For the text-containing cell, return its midpoint in [X, Y] coordinate format. 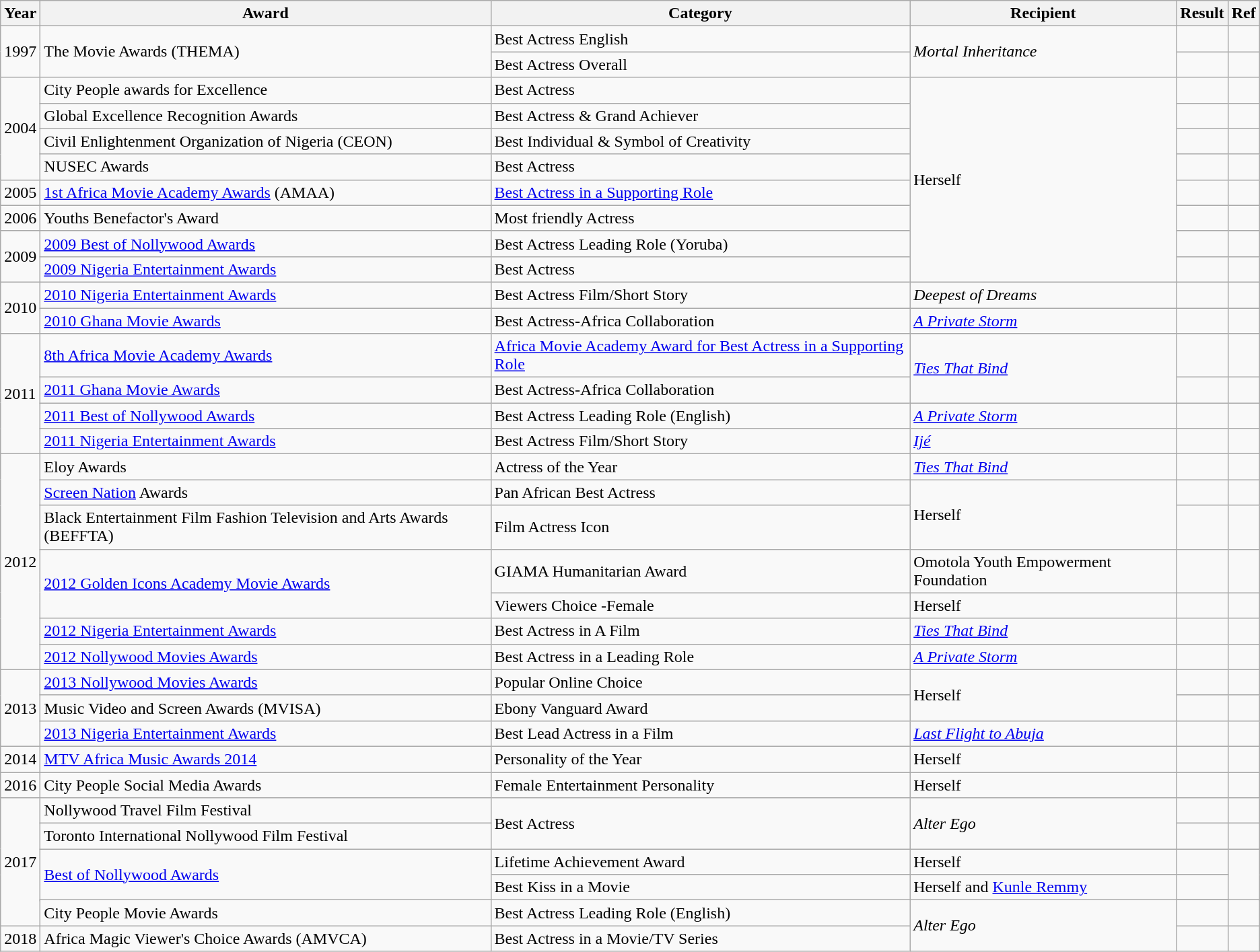
Actress of the Year [700, 467]
2012 Nigeria Entertainment Awards [265, 631]
Pan African Best Actress [700, 492]
NUSEC Awards [265, 167]
Viewers Choice -Female [700, 606]
The Movie Awards (THEMA) [265, 52]
City People Social Media Awards [265, 785]
Best of Nollywood Awards [265, 875]
2009 [20, 256]
2014 [20, 759]
GIAMA Humanitarian Award [700, 571]
Best Actress in A Film [700, 631]
2011 Ghana Movie Awards [265, 390]
Recipient [1043, 13]
Herself and Kunle Remmy [1043, 887]
Best Kiss in a Movie [700, 887]
2009 Best of Nollywood Awards [265, 244]
2018 [20, 939]
Best Individual & Symbol of Creativity [700, 141]
Best Actress Overall [700, 65]
Best Actress English [700, 39]
2011 Nigeria Entertainment Awards [265, 441]
Result [1202, 13]
2013 [20, 708]
Screen Nation Awards [265, 492]
Youths Benefactor's Award [265, 218]
Nollywood Travel Film Festival [265, 811]
2013 Nigeria Entertainment Awards [265, 733]
Civil Enlightenment Organization of Nigeria (CEON) [265, 141]
2005 [20, 192]
Ijé [1043, 441]
Omotola Youth Empowerment Foundation [1043, 571]
Film Actress Icon [700, 527]
1st Africa Movie Academy Awards (AMAA) [265, 192]
Mortal Inheritance [1043, 52]
2010 Ghana Movie Awards [265, 321]
2011 [20, 394]
Category [700, 13]
Last Flight to Abuja [1043, 733]
2016 [20, 785]
City People Movie Awards [265, 913]
Female Entertainment Personality [700, 785]
2012 Nollywood Movies Awards [265, 657]
Toronto International Nollywood Film Festival [265, 836]
8th Africa Movie Academy Awards [265, 355]
Year [20, 13]
Global Excellence Recognition Awards [265, 116]
Ebony Vanguard Award [700, 708]
Popular Online Choice [700, 682]
Black Entertainment Film Fashion Television and Arts Awards (BEFFTA) [265, 527]
Best Actress in a Supporting Role [700, 192]
Best Actress in a Leading Role [700, 657]
2012 Golden Icons Academy Movie Awards [265, 584]
2013 Nollywood Movies Awards [265, 682]
2017 [20, 862]
2006 [20, 218]
2011 Best of Nollywood Awards [265, 416]
2009 Nigeria Entertainment Awards [265, 269]
Africa Magic Viewer's Choice Awards (AMVCA) [265, 939]
Lifetime Achievement Award [700, 862]
2010 [20, 307]
Best Actress in a Movie/TV Series [700, 939]
Ref [1244, 13]
Music Video and Screen Awards (MVISA) [265, 708]
Best Actress Leading Role (Yoruba) [700, 244]
2010 Nigeria Entertainment Awards [265, 295]
Deepest of Dreams [1043, 295]
Best Actress & Grand Achiever [700, 116]
Personality of the Year [700, 759]
MTV Africa Music Awards 2014 [265, 759]
Award [265, 13]
1997 [20, 52]
City People awards for Excellence [265, 90]
2004 [20, 129]
Most friendly Actress [700, 218]
Africa Movie Academy Award for Best Actress in a Supporting Role [700, 355]
Eloy Awards [265, 467]
2012 [20, 562]
Best Lead Actress in a Film [700, 733]
